Find where the given text appears and provide that cell's center as [X, Y] coordinate. 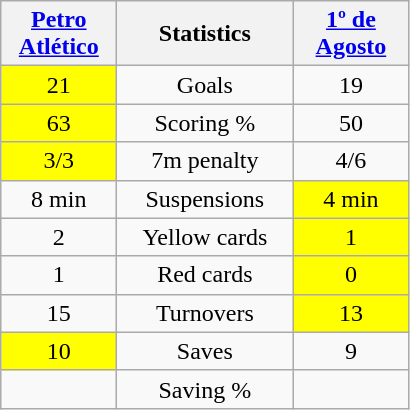
50 [351, 123]
21 [59, 85]
Yellow cards [205, 237]
0 [351, 275]
3/3 [59, 161]
Scoring % [205, 123]
2 [59, 237]
8 min [59, 199]
Statistics [205, 34]
4 min [351, 199]
4/6 [351, 161]
Saving % [205, 389]
Goals [205, 85]
Suspensions [205, 199]
63 [59, 123]
10 [59, 351]
13 [351, 313]
Red cards [205, 275]
15 [59, 313]
19 [351, 85]
Petro Atlético [59, 34]
1º de Agosto [351, 34]
7m penalty [205, 161]
Turnovers [205, 313]
Saves [205, 351]
9 [351, 351]
